From the cell containing the given text, extract its center point as [X, Y] coordinate. 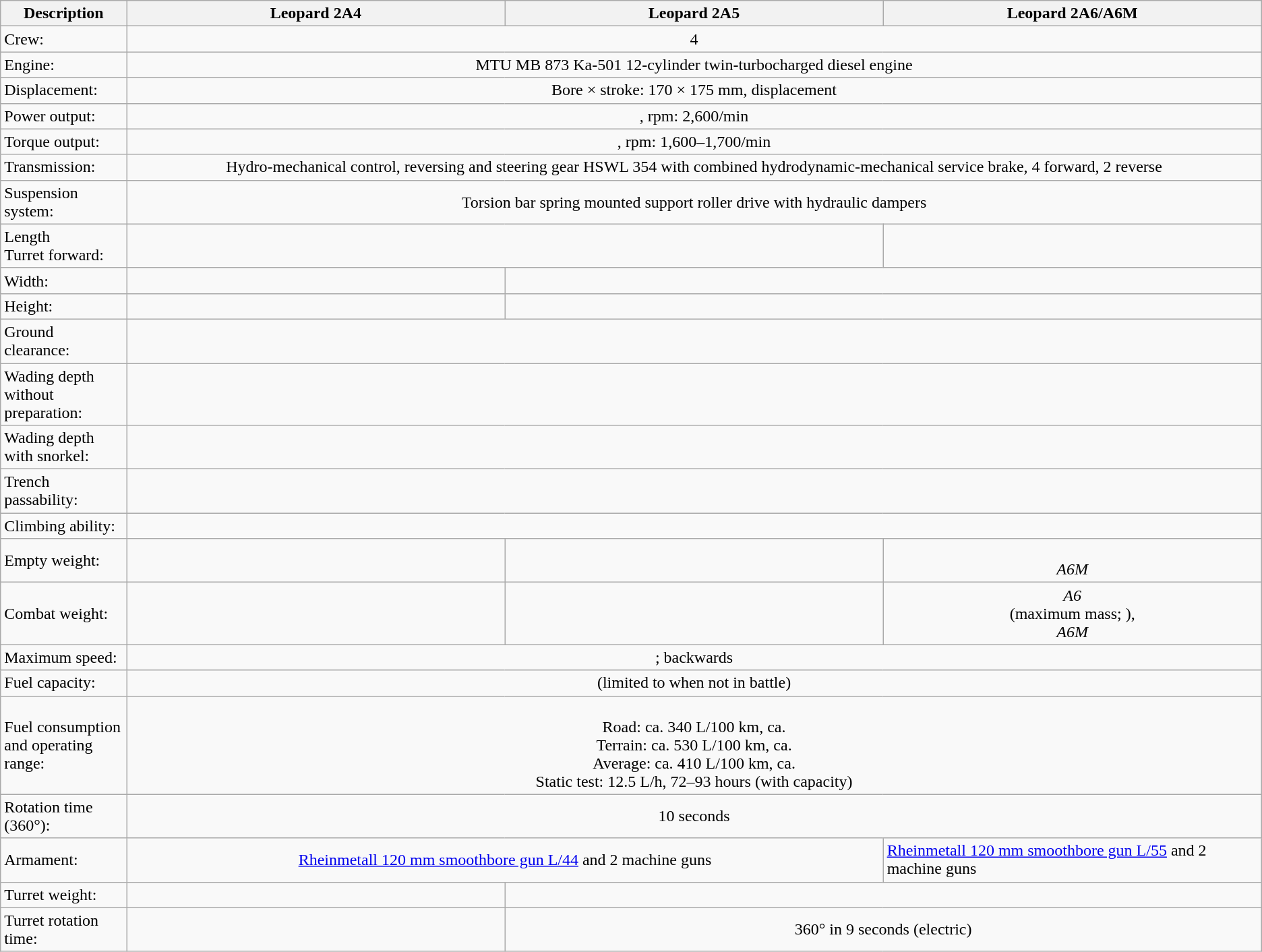
A6M [1072, 561]
, rpm: 2,600/min [694, 116]
A6 (maximum mass; ), A6M [1072, 614]
(limited to when not in battle) [694, 683]
Leopard 2A4 [315, 13]
Leopard 2A5 [694, 13]
Torsion bar spring mounted support roller drive with hydraulic dampers [694, 202]
Rheinmetall 120 mm smoothbore gun L/55 and 2 machine guns [1072, 860]
Rheinmetall 120 mm smoothbore gun L/44 and 2 machine guns [505, 860]
Turret weight: [63, 895]
Wading depth without preparation: [63, 394]
Fuel capacity: [63, 683]
Width: [63, 280]
Armament: [63, 860]
Combat weight: [63, 614]
Hydro-mechanical control, reversing and steering gear HSWL 354 with combined hydrodynamic-mechanical service brake, 4 forward, 2 reverse [694, 167]
Crew: [63, 39]
Rotation time (360°): [63, 816]
10 seconds [694, 816]
Bore × stroke: 170 × 175 mm, displacement [694, 90]
LengthTurret forward: [63, 245]
Power output: [63, 116]
MTU MB 873 Ka-501 12-cylinder twin-turbocharged diesel engine [694, 65]
Fuel consumption and operating range: [63, 745]
Empty weight: [63, 561]
Climbing ability: [63, 526]
Engine: [63, 65]
Road: ca. 340 L/100 km, ca. Terrain: ca. 530 L/100 km, ca. Average: ca. 410 L/100 km, ca. Static test: 12.5 L/h, 72–93 hours (with capacity) [694, 745]
Maximum speed: [63, 657]
, rpm: 1,600–1,700/min [694, 142]
Turret rotation time: [63, 929]
Transmission: [63, 167]
Height: [63, 306]
4 [694, 39]
360° in 9 seconds (electric) [883, 929]
Displacement: [63, 90]
Wading depth with snorkel: [63, 448]
Torque output: [63, 142]
Trench passability: [63, 491]
Suspension system: [63, 202]
Leopard 2A6/A6M [1072, 13]
Description [63, 13]
Ground clearance: [63, 341]
; backwards [694, 657]
